Search for the cell housing the specified text and yield its (x, y) center coordinate. 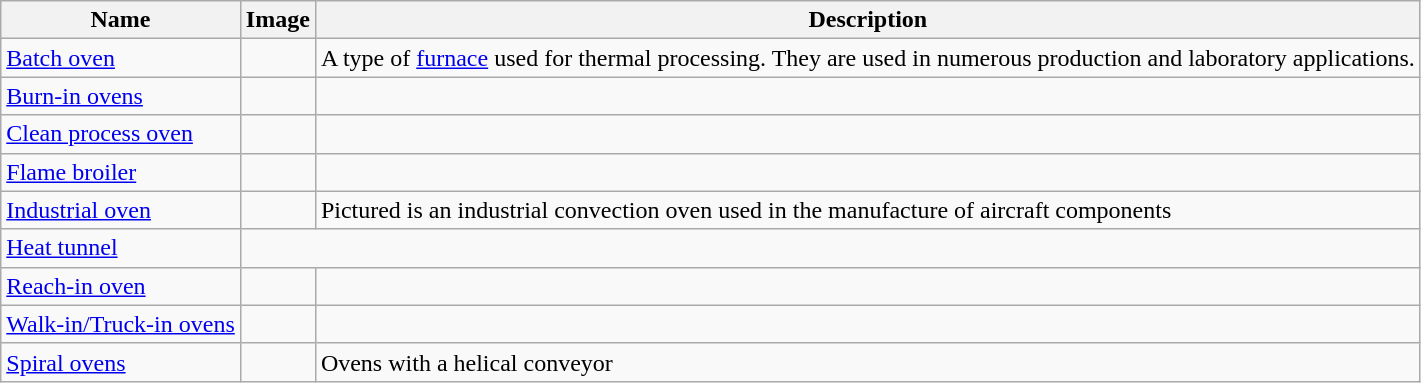
Clean process oven (121, 134)
Flame broiler (121, 172)
Walk-in/Truck-in ovens (121, 324)
Ovens with a helical conveyor (868, 362)
Pictured is an industrial convection oven used in the manufacture of aircraft components (868, 210)
Heat tunnel (121, 248)
Reach-in oven (121, 286)
Burn-in ovens (121, 96)
Industrial oven (121, 210)
Batch oven (121, 58)
Name (121, 20)
Image (278, 20)
Description (868, 20)
A type of furnace used for thermal processing. They are used in numerous production and laboratory applications. (868, 58)
Spiral ovens (121, 362)
